From the cell containing the given text, extract its center point as (x, y) coordinate. 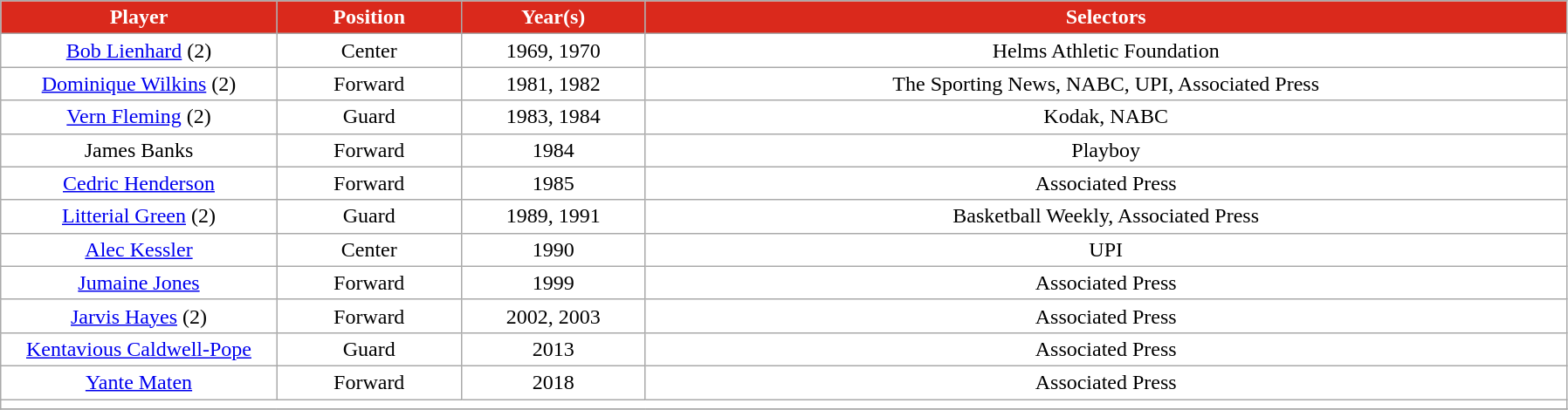
2018 (554, 382)
1999 (554, 283)
Helms Athletic Foundation (1105, 51)
Player (139, 17)
1989, 1991 (554, 216)
Bob Lienhard (2) (139, 51)
Kentavious Caldwell-Pope (139, 349)
1981, 1982 (554, 84)
Selectors (1105, 17)
Position (368, 17)
Alec Kessler (139, 249)
1984 (554, 150)
2013 (554, 349)
Jumaine Jones (139, 283)
2002, 2003 (554, 316)
Year(s) (554, 17)
Yante Maten (139, 382)
Litterial Green (2) (139, 216)
The Sporting News, NABC, UPI, Associated Press (1105, 84)
1985 (554, 183)
1969, 1970 (554, 51)
James Banks (139, 150)
Playboy (1105, 150)
Vern Fleming (2) (139, 117)
UPI (1105, 249)
Kodak, NABC (1105, 117)
1990 (554, 249)
Jarvis Hayes (2) (139, 316)
Dominique Wilkins (2) (139, 84)
Basketball Weekly, Associated Press (1105, 216)
Cedric Henderson (139, 183)
1983, 1984 (554, 117)
